For the text-containing cell, return its midpoint in [X, Y] coordinate format. 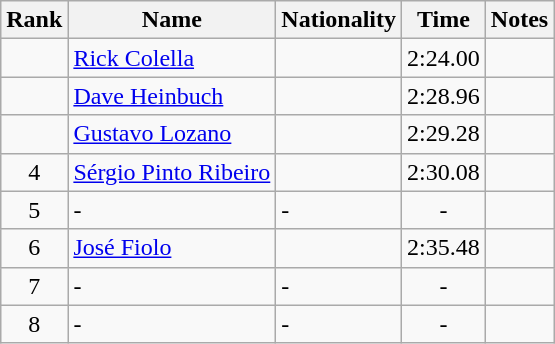
Notes [519, 20]
Time [444, 20]
2:35.48 [444, 248]
Sérgio Pinto Ribeiro [172, 172]
Gustavo Lozano [172, 134]
Dave Heinbuch [172, 96]
6 [34, 248]
5 [34, 210]
José Fiolo [172, 248]
8 [34, 324]
7 [34, 286]
Rick Colella [172, 58]
2:29.28 [444, 134]
Rank [34, 20]
4 [34, 172]
2:24.00 [444, 58]
2:28.96 [444, 96]
Nationality [339, 20]
2:30.08 [444, 172]
Name [172, 20]
